Pinpoint the cell where the given text exists, returning its (x, y) midpoint coordinate. 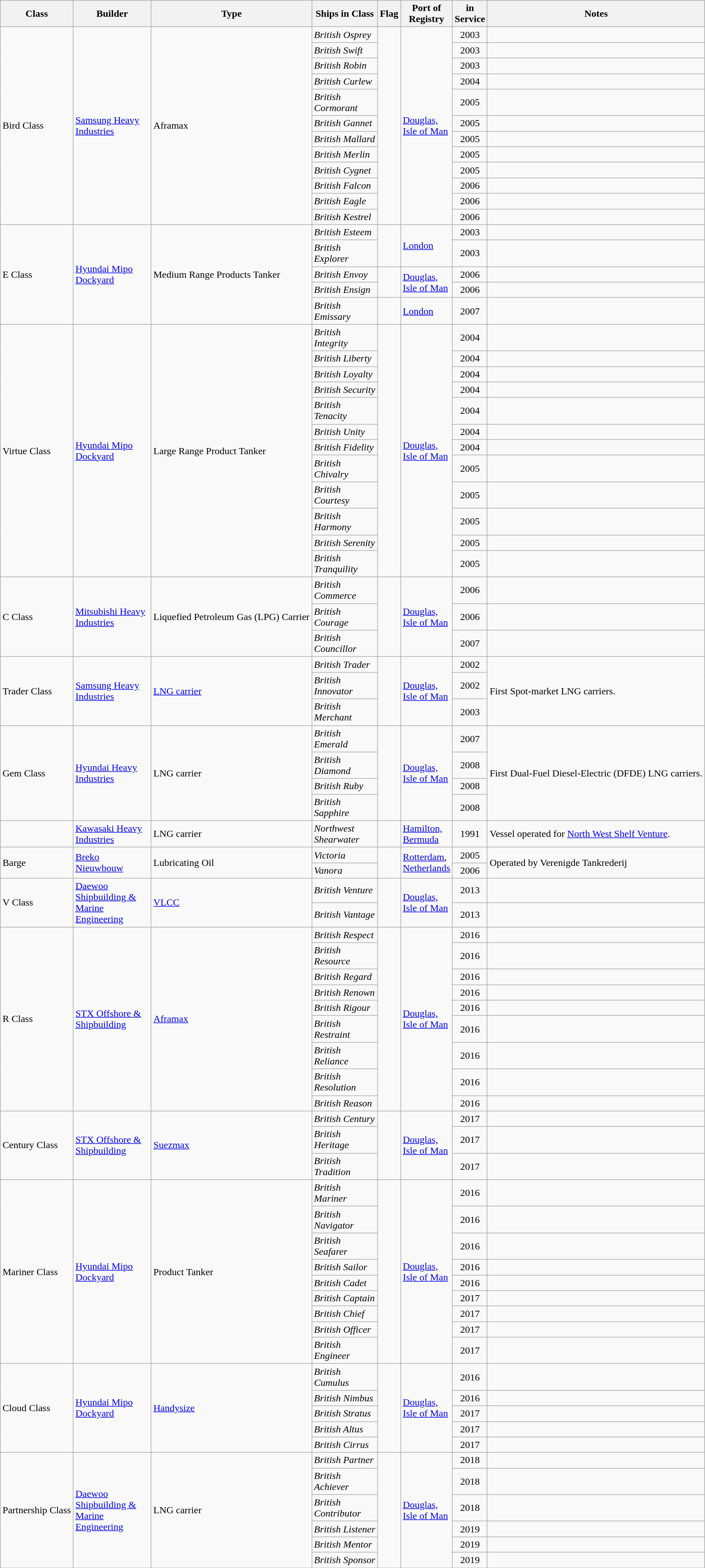
1991 (470, 834)
British Heritage (345, 1140)
Liquefied Petroleum Gas (LPG) Carrier (231, 617)
British Diamond (345, 765)
British Listener (345, 1529)
British Cadet (345, 1283)
British Merchant (345, 712)
British Seafarer (345, 1246)
British Reliance (345, 1055)
British Robin (345, 66)
British Chivalry (345, 468)
Northwest Shearwater (345, 834)
Victoria (345, 855)
British Courage (345, 617)
Lubricating Oil (231, 863)
British Emerald (345, 738)
British Eagle (345, 201)
British Security (345, 390)
Flag (389, 14)
Vanora (345, 870)
V Class (37, 903)
British Osprey (345, 35)
British Ensign (345, 290)
British Cormorant (345, 102)
Trader Class (37, 691)
Century Class (37, 1145)
British Nimbus (345, 1398)
British Tradition (345, 1167)
British Envoy (345, 274)
Medium Range Products Tanker (231, 274)
Rotterdam, Netherlands (426, 863)
British Sapphire (345, 807)
British Swift (345, 50)
Kawasaki Heavy Industries (112, 834)
Gem Class (37, 773)
British Resource (345, 956)
British Regard (345, 977)
British Cirrus (345, 1445)
E Class (37, 274)
R Class (37, 1019)
Ships in Class (345, 14)
Handysize (231, 1408)
British Loyalty (345, 374)
British Achiever (345, 1481)
British Liberty (345, 359)
British Mallard (345, 139)
British Stratus (345, 1414)
Notes (596, 14)
Breko Nieuwbouw (112, 863)
C Class (37, 617)
British Innovator (345, 685)
British Trader (345, 665)
Large Range Product Tanker (231, 451)
British Mariner (345, 1193)
British Restraint (345, 1029)
Operated by Verenigde Tankrederij (596, 863)
British Captain (345, 1298)
British Serenity (345, 543)
Bird Class (37, 126)
British Tranquility (345, 564)
British Respect (345, 935)
Suezmax (231, 1145)
Class (37, 14)
Hamilton, Bermuda (426, 834)
British Ruby (345, 786)
Builder (112, 14)
British Sponsor (345, 1560)
British Curlew (345, 81)
British Unity (345, 432)
Cloud Class (37, 1408)
British Venture (345, 890)
British Altus (345, 1429)
Partnership Class (37, 1510)
British Integrity (345, 337)
British Explorer (345, 253)
British Renown (345, 993)
British Cygnet (345, 170)
British Mentor (345, 1544)
Type (231, 14)
First Spot-market LNG carriers. (596, 691)
Mitsubishi Heavy Industries (112, 617)
Mariner Class (37, 1272)
British Chief (345, 1314)
British Harmony (345, 521)
Port of Registry (426, 14)
British Merlin (345, 154)
British Kestrel (345, 217)
British Emissary (345, 311)
British Courtesy (345, 495)
British Commerce (345, 591)
Product Tanker (231, 1272)
British Gannet (345, 123)
in Service (470, 14)
British Century (345, 1119)
British Partner (345, 1460)
British Fidelity (345, 447)
British Esteem (345, 232)
British Engineer (345, 1350)
British Falcon (345, 185)
British Navigator (345, 1220)
British Sailor (345, 1267)
British Tenacity (345, 411)
British Officer (345, 1329)
Vessel operated for North West Shelf Venture. (596, 834)
Virtue Class (37, 451)
British Reason (345, 1103)
British Vantage (345, 915)
VLCC (231, 903)
First Dual-Fuel Diesel-Electric (DFDE) LNG carriers. (596, 773)
Barge (37, 863)
British Rigour (345, 1008)
British Resolution (345, 1082)
British Contributor (345, 1508)
British Cumulus (345, 1377)
Hyundai Heavy Industries (112, 773)
British Councillor (345, 644)
